Search for the cell housing the specified text and yield its (x, y) center coordinate. 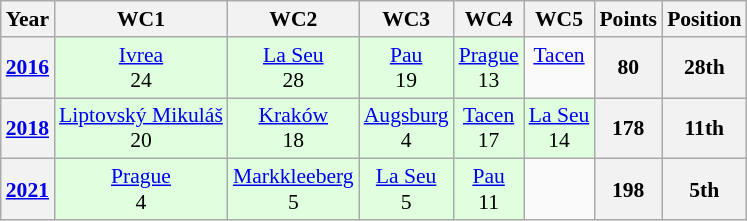
11th (704, 128)
2018 (28, 128)
WC3 (406, 19)
Position (704, 19)
Points (628, 19)
La Seu 28 (294, 68)
198 (628, 190)
WC5 (560, 19)
Prague 4 (141, 190)
Augsburg 4 (406, 128)
2021 (28, 190)
Prague 13 (489, 68)
WC1 (141, 19)
Tacen (560, 68)
La Seu 5 (406, 190)
28th (704, 68)
Markkleeberg5 (294, 190)
2016 (28, 68)
Year (28, 19)
Tacen 17 (489, 128)
WC2 (294, 19)
La Seu 14 (560, 128)
80 (628, 68)
WC4 (489, 19)
Pau 19 (406, 68)
Kraków 18 (294, 128)
5th (704, 190)
Liptovský Mikuláš 20 (141, 128)
Pau 11 (489, 190)
Ivrea 24 (141, 68)
178 (628, 128)
